Provide the (x, y) coordinate of the cell's center where the given text is located.  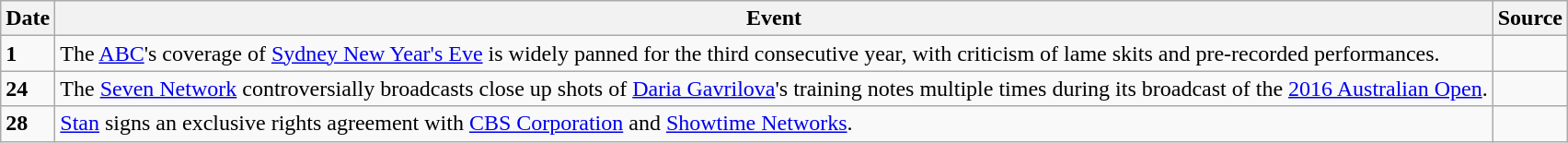
Source (1529, 18)
28 (28, 124)
Stan signs an exclusive rights agreement with CBS Corporation and Showtime Networks. (774, 124)
1 (28, 54)
Date (28, 18)
Event (774, 18)
24 (28, 89)
